Identify which cell holds the provided text, then report its (X, Y) central coordinate. 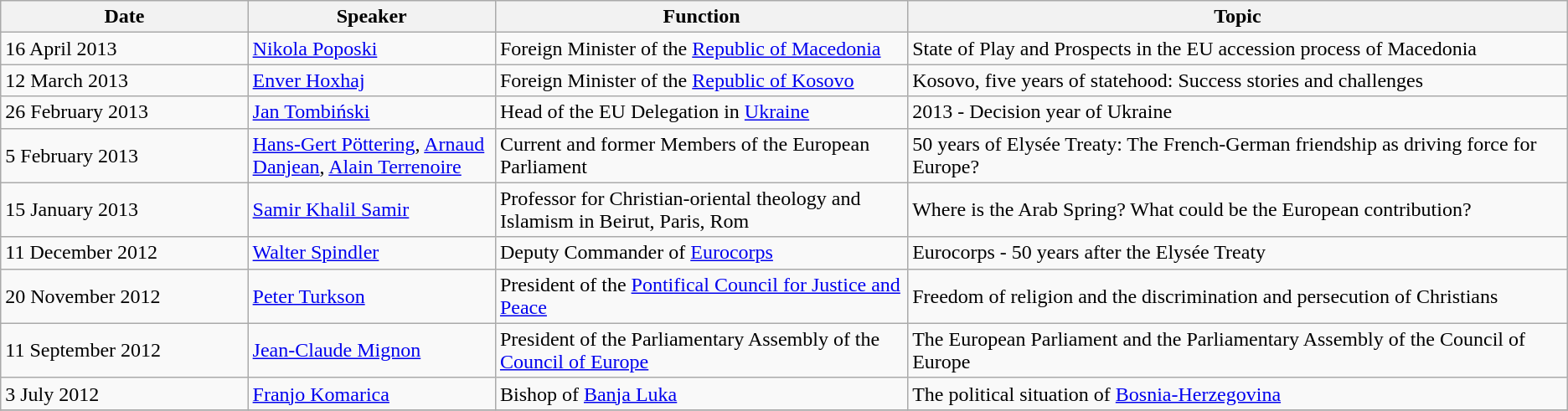
5 February 2013 (124, 156)
Function (701, 17)
2013 - Decision year of Ukraine (1238, 112)
Jean-Claude Mignon (372, 350)
20 November 2012 (124, 296)
The European Parliament and the Parliamentary Assembly of the Council of Europe (1238, 350)
Professor for Christian-oriental theology and Islamism in Beirut, Paris, Rom (701, 209)
Speaker (372, 17)
State of Play and Prospects in the EU accession process of Macedonia (1238, 49)
Nikola Poposki (372, 49)
Foreign Minister of the Republic of Macedonia (701, 49)
50 years of Elysée Treaty: The French-German friendship as driving force for Europe? (1238, 156)
Jan Tombiński (372, 112)
The political situation of Bosnia-Herzegovina (1238, 393)
Where is the Arab Spring? What could be the European contribution? (1238, 209)
12 March 2013 (124, 80)
Hans-Gert Pöttering, Arnaud Danjean, Alain Terrenoire (372, 156)
Freedom of religion and the discrimination and persecution of Christians (1238, 296)
Walter Spindler (372, 253)
Franjo Komarica (372, 393)
11 September 2012 (124, 350)
11 December 2012 (124, 253)
Peter Turkson (372, 296)
President of the Parliamentary Assembly of the Council of Europe (701, 350)
Enver Hoxhaj (372, 80)
Topic (1238, 17)
Eurocorps - 50 years after the Elysée Treaty (1238, 253)
Kosovo, five years of statehood: Success stories and challenges (1238, 80)
3 July 2012 (124, 393)
President of the Pontifical Council for Justice and Peace (701, 296)
Head of the EU Delegation in Ukraine (701, 112)
26 February 2013 (124, 112)
Deputy Commander of Eurocorps (701, 253)
Current and former Members of the European Parliament (701, 156)
15 January 2013 (124, 209)
16 April 2013 (124, 49)
Date (124, 17)
Samir Khalil Samir (372, 209)
Foreign Minister of the Republic of Kosovo (701, 80)
Bishop of Banja Luka (701, 393)
